For the text-containing cell, return its midpoint in (X, Y) coordinate format. 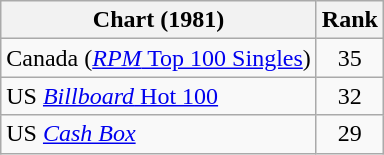
29 (350, 134)
32 (350, 96)
35 (350, 58)
US Billboard Hot 100 (159, 96)
Chart (1981) (159, 20)
US Cash Box (159, 134)
Rank (350, 20)
Canada (RPM Top 100 Singles) (159, 58)
